Provide the [X, Y] coordinate of the cell's center where the given text is located.  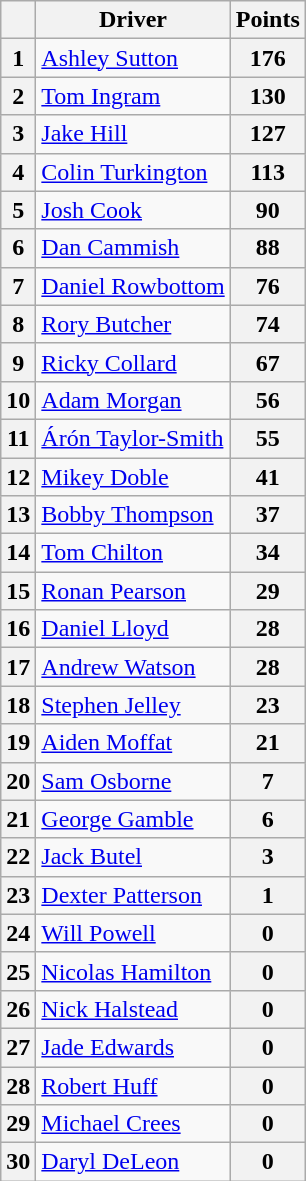
14 [18, 553]
Ricky Collard [133, 362]
37 [268, 515]
18 [18, 705]
Will Powell [133, 933]
113 [268, 172]
16 [18, 629]
22 [18, 857]
90 [268, 210]
127 [268, 134]
Stephen Jelley [133, 705]
176 [268, 58]
41 [268, 477]
15 [18, 591]
67 [268, 362]
Rory Butcher [133, 324]
5 [18, 210]
Árón Taylor-Smith [133, 438]
27 [18, 1047]
Sam Osborne [133, 781]
Jake Hill [133, 134]
2 [18, 96]
26 [18, 1009]
Daniel Rowbottom [133, 286]
George Gamble [133, 819]
Dan Cammish [133, 248]
Josh Cook [133, 210]
Points [268, 20]
56 [268, 400]
Driver [133, 20]
Nick Halstead [133, 1009]
Michael Crees [133, 1124]
4 [18, 172]
Nicolas Hamilton [133, 971]
19 [18, 743]
13 [18, 515]
Adam Morgan [133, 400]
Andrew Watson [133, 667]
17 [18, 667]
Mikey Doble [133, 477]
12 [18, 477]
88 [268, 248]
Daryl DeLeon [133, 1162]
Ashley Sutton [133, 58]
74 [268, 324]
Jack Butel [133, 857]
55 [268, 438]
34 [268, 553]
Jade Edwards [133, 1047]
30 [18, 1162]
24 [18, 933]
8 [18, 324]
Dexter Patterson [133, 895]
11 [18, 438]
Aiden Moffat [133, 743]
10 [18, 400]
Tom Chilton [133, 553]
20 [18, 781]
Robert Huff [133, 1085]
Ronan Pearson [133, 591]
Bobby Thompson [133, 515]
130 [268, 96]
76 [268, 286]
25 [18, 971]
Tom Ingram [133, 96]
9 [18, 362]
Daniel Lloyd [133, 629]
Colin Turkington [133, 172]
